Locate the cell with the specified text and output its (X, Y) center coordinate. 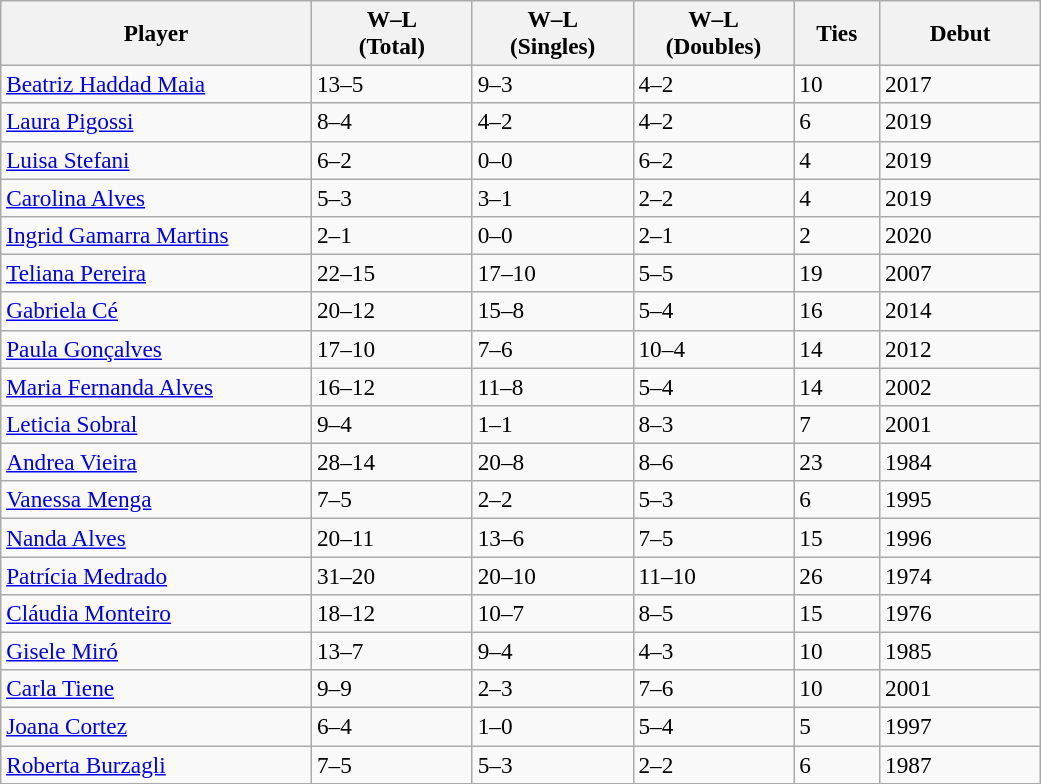
1995 (960, 500)
9–3 (552, 84)
Player (156, 32)
8–5 (714, 613)
Gisele Miró (156, 651)
W–L(Singles) (552, 32)
18–12 (392, 613)
10–7 (552, 613)
13–7 (392, 651)
11–10 (714, 575)
Ties (837, 32)
Joana Cortez (156, 726)
2007 (960, 273)
8–6 (714, 462)
28–14 (392, 462)
Laura Pigossi (156, 122)
Ingrid Gamarra Martins (156, 235)
7 (837, 424)
Teliana Pereira (156, 273)
20–8 (552, 462)
Andrea Vieira (156, 462)
4–3 (714, 651)
1984 (960, 462)
2014 (960, 311)
3–1 (552, 197)
1976 (960, 613)
5–5 (714, 273)
23 (837, 462)
Paula Gonçalves (156, 349)
Patrícia Medrado (156, 575)
2–3 (552, 689)
8–3 (714, 424)
Cláudia Monteiro (156, 613)
11–8 (552, 386)
16–12 (392, 386)
2012 (960, 349)
2002 (960, 386)
31–20 (392, 575)
15–8 (552, 311)
Leticia Sobral (156, 424)
22–15 (392, 273)
20–11 (392, 537)
16 (837, 311)
Maria Fernanda Alves (156, 386)
Luisa Stefani (156, 160)
2017 (960, 84)
2020 (960, 235)
Beatriz Haddad Maia (156, 84)
20–10 (552, 575)
6–4 (392, 726)
8–4 (392, 122)
2 (837, 235)
20–12 (392, 311)
Carla Tiene (156, 689)
1–1 (552, 424)
10–4 (714, 349)
1974 (960, 575)
19 (837, 273)
1997 (960, 726)
Carolina Alves (156, 197)
1987 (960, 764)
1–0 (552, 726)
W–L(Total) (392, 32)
Debut (960, 32)
13–5 (392, 84)
1996 (960, 537)
9–9 (392, 689)
Roberta Burzagli (156, 764)
5 (837, 726)
Vanessa Menga (156, 500)
26 (837, 575)
Gabriela Cé (156, 311)
13–6 (552, 537)
W–L(Doubles) (714, 32)
1985 (960, 651)
Nanda Alves (156, 537)
